For the text-containing cell, return its midpoint in (x, y) coordinate format. 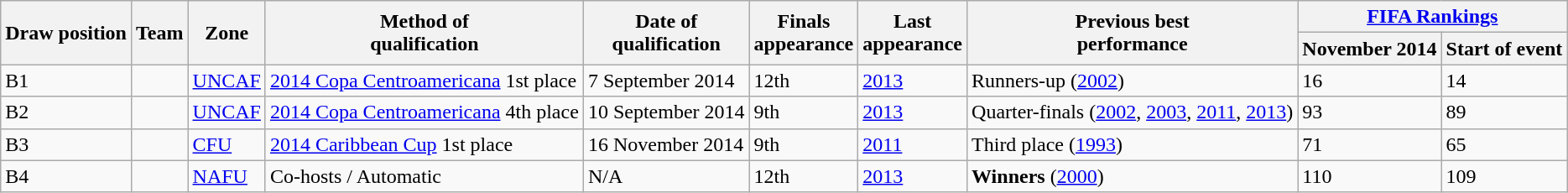
Runners-up (2002) (1133, 81)
Winners (2000) (1133, 176)
14 (1504, 81)
Previous bestperformance (1133, 33)
10 September 2014 (666, 112)
B1 (66, 81)
Team (159, 33)
89 (1504, 112)
Draw position (66, 33)
7 September 2014 (666, 81)
B2 (66, 112)
B3 (66, 144)
B4 (66, 176)
CFU (227, 144)
November 2014 (1369, 49)
93 (1369, 112)
Finalsappearance (804, 33)
Third place (1993) (1133, 144)
Method ofqualification (425, 33)
FIFA Rankings (1433, 17)
2014 Caribbean Cup 1st place (425, 144)
Quarter-finals (2002, 2003, 2011, 2013) (1133, 112)
2014 Copa Centroamericana 4th place (425, 112)
16 (1369, 81)
NAFU (227, 176)
Date ofqualification (666, 33)
110 (1369, 176)
Start of event (1504, 49)
Zone (227, 33)
2014 Copa Centroamericana 1st place (425, 81)
65 (1504, 144)
2011 (913, 144)
N/A (666, 176)
Lastappearance (913, 33)
71 (1369, 144)
Co-hosts / Automatic (425, 176)
109 (1504, 176)
16 November 2014 (666, 144)
